Provide the [x, y] coordinate of the cell's center where the given text is located.  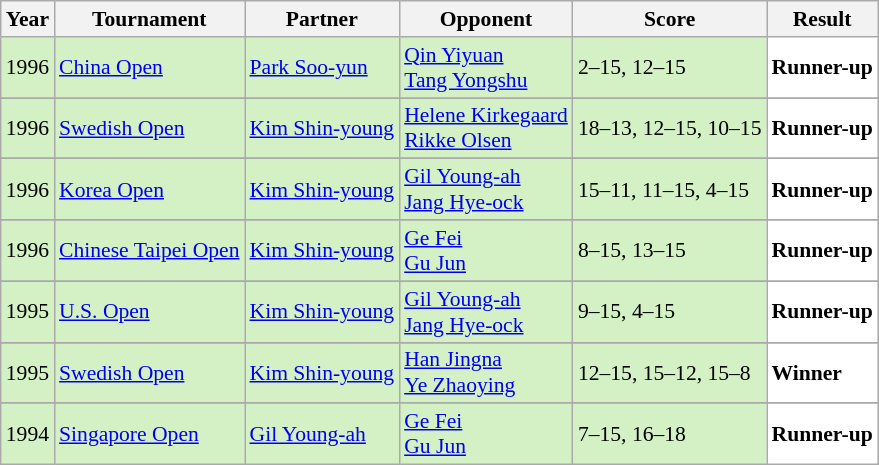
Tournament [149, 19]
Han Jingna Ye Zhaoying [486, 372]
China Open [149, 68]
Helene Kirkegaard Rikke Olsen [486, 128]
Opponent [486, 19]
Winner [822, 372]
1994 [28, 434]
U.S. Open [149, 312]
9–15, 4–15 [670, 312]
Year [28, 19]
Gil Young-ah [322, 434]
Korea Open [149, 190]
18–13, 12–15, 10–15 [670, 128]
Chinese Taipei Open [149, 250]
12–15, 15–12, 15–8 [670, 372]
Singapore Open [149, 434]
Park Soo-yun [322, 68]
Qin Yiyuan Tang Yongshu [486, 68]
Partner [322, 19]
15–11, 11–15, 4–15 [670, 190]
Score [670, 19]
Result [822, 19]
2–15, 12–15 [670, 68]
7–15, 16–18 [670, 434]
8–15, 13–15 [670, 250]
